Capture the cell that displays the provided text and extract its [X, Y] central coordinate. 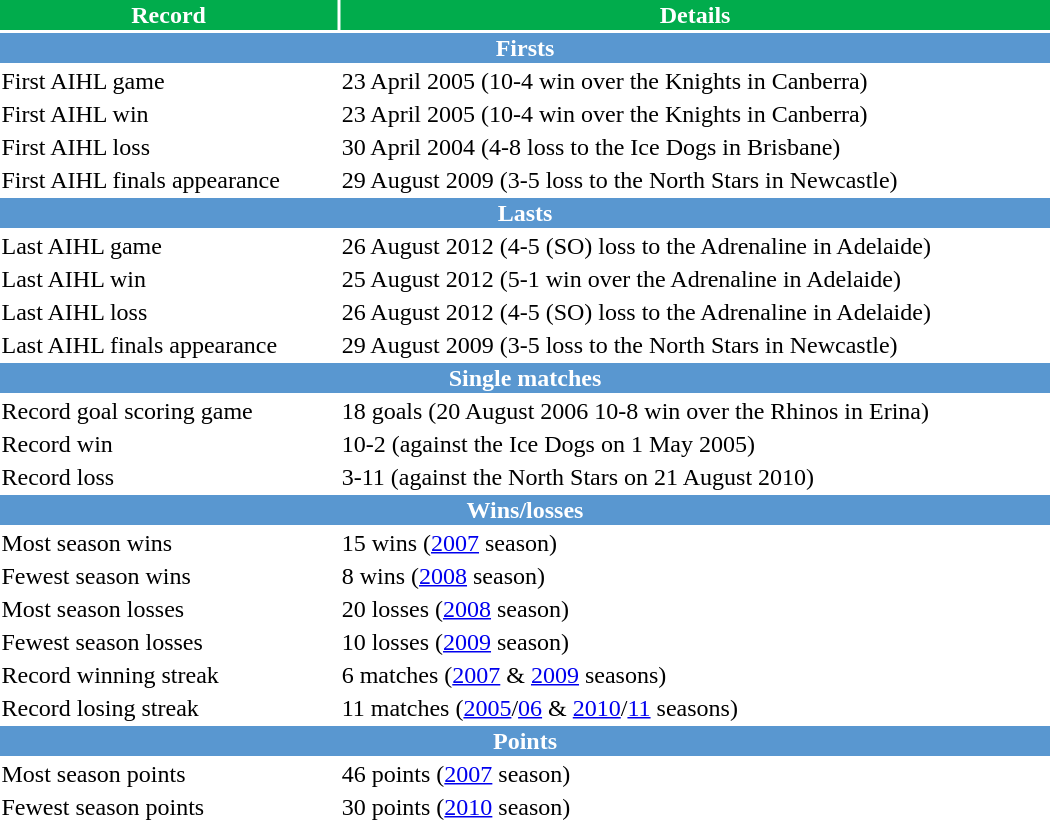
20 losses (2008 season) [695, 609]
Record winning streak [168, 675]
Firsts [525, 48]
Last AIHL loss [168, 312]
Fewest season wins [168, 576]
3-11 (against the North Stars on 21 August 2010) [695, 477]
Record loss [168, 477]
Lasts [525, 213]
11 matches (2005/06 & 2010/11 seasons) [695, 708]
Points [525, 741]
Record goal scoring game [168, 411]
30 April 2004 (4-8 loss to the Ice Dogs in Brisbane) [695, 147]
First AIHL loss [168, 147]
46 points (2007 season) [695, 774]
Most season losses [168, 609]
Fewest season losses [168, 642]
Record losing streak [168, 708]
Last AIHL finals appearance [168, 345]
15 wins (2007 season) [695, 543]
6 matches (2007 & 2009 seasons) [695, 675]
First AIHL game [168, 81]
10-2 (against the Ice Dogs on 1 May 2005) [695, 444]
Details [695, 15]
Wins/losses [525, 510]
18 goals (20 August 2006 10-8 win over the Rhinos in Erina) [695, 411]
Last AIHL win [168, 279]
Record [168, 15]
25 August 2012 (5-1 win over the Adrenaline in Adelaide) [695, 279]
Single matches [525, 378]
Most season points [168, 774]
First AIHL finals appearance [168, 180]
10 losses (2009 season) [695, 642]
Most season wins [168, 543]
Last AIHL game [168, 246]
Record win [168, 444]
First AIHL win [168, 114]
8 wins (2008 season) [695, 576]
